Determine the (x, y) coordinate at the center of the cell enclosing the given text.  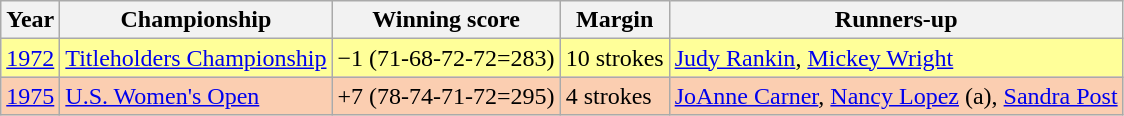
Winning score (446, 20)
10 strokes (614, 58)
−1 (71-68-72-72=283) (446, 58)
Runners-up (896, 20)
Judy Rankin, Mickey Wright (896, 58)
1975 (30, 96)
Championship (196, 20)
U.S. Women's Open (196, 96)
Titleholders Championship (196, 58)
JoAnne Carner, Nancy Lopez (a), Sandra Post (896, 96)
Margin (614, 20)
Year (30, 20)
+7 (78-74-71-72=295) (446, 96)
4 strokes (614, 96)
1972 (30, 58)
